Scan for the cell matching the given text and deliver its [x, y] coordinate at center. 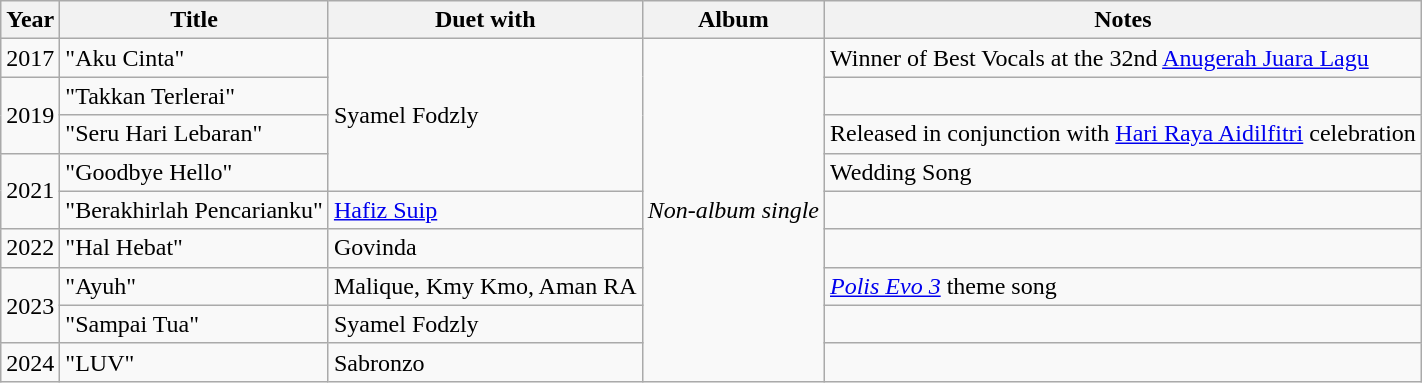
Malique, Kmy Kmo, Aman RA [485, 286]
Wedding Song [1122, 172]
"LUV" [194, 362]
"Aku Cinta" [194, 58]
"Ayuh" [194, 286]
Year [30, 20]
Album [733, 20]
"Takkan Terlerai" [194, 96]
2017 [30, 58]
"Goodbye Hello" [194, 172]
Released in conjunction with Hari Raya Aidilfitri celebration [1122, 134]
2022 [30, 248]
"Sampai Tua" [194, 324]
Govinda [485, 248]
"Berakhirlah Pencarianku" [194, 210]
Winner of Best Vocals at the 32nd Anugerah Juara Lagu [1122, 58]
Hafiz Suip [485, 210]
Sabronzo [485, 362]
2021 [30, 191]
Title [194, 20]
Polis Evo 3 theme song [1122, 286]
"Seru Hari Lebaran" [194, 134]
"Hal Hebat" [194, 248]
2024 [30, 362]
Duet with [485, 20]
2019 [30, 115]
Non-album single [733, 210]
2023 [30, 305]
Notes [1122, 20]
